Return (X, Y) of the center of cell containing provided text 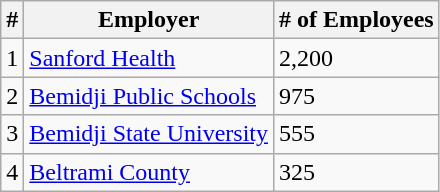
Bemidji State University (149, 134)
555 (357, 134)
Beltrami County (149, 172)
# of Employees (357, 20)
2 (12, 96)
325 (357, 172)
Employer (149, 20)
# (12, 20)
Bemidji Public Schools (149, 96)
975 (357, 96)
Sanford Health (149, 58)
4 (12, 172)
1 (12, 58)
3 (12, 134)
2,200 (357, 58)
